Extract the [X, Y] coordinate from the center of the cell holding the provided text.  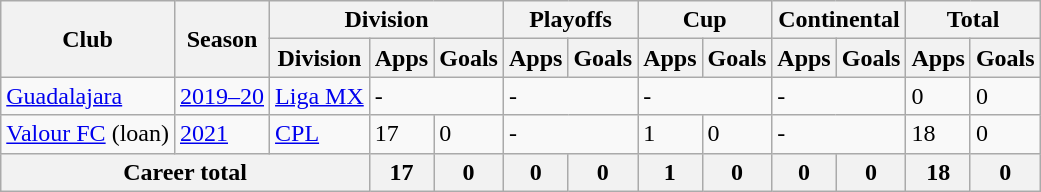
Total [973, 20]
Guadalajara [88, 96]
Season [222, 39]
Liga MX [320, 96]
Playoffs [570, 20]
CPL [320, 134]
Career total [186, 172]
Valour FC (loan) [88, 134]
Continental [839, 20]
2019–20 [222, 96]
Cup [705, 20]
Club [88, 39]
2021 [222, 134]
